Identify which cell holds the provided text, then report its [X, Y] central coordinate. 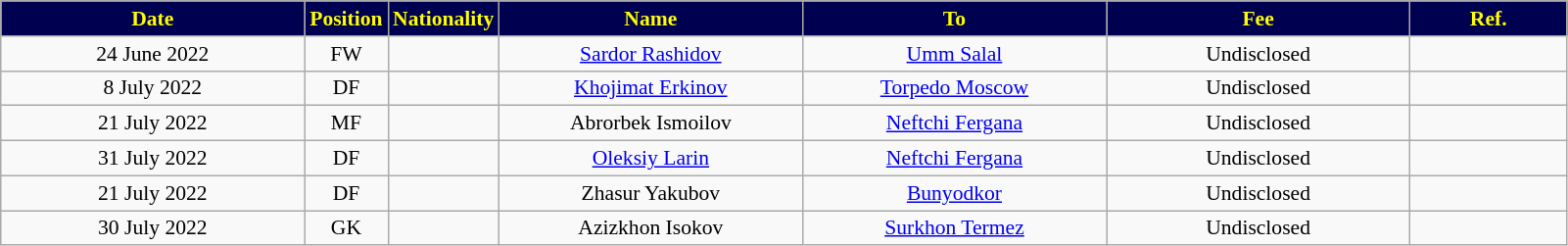
Oleksiy Larin [650, 159]
MF [347, 123]
Position [347, 19]
Khojimat Erkinov [650, 88]
31 July 2022 [153, 159]
30 July 2022 [153, 228]
8 July 2022 [153, 88]
24 June 2022 [153, 54]
Nationality [443, 19]
Zhasur Yakubov [650, 193]
Umm Salal [954, 54]
Abrorbek Ismoilov [650, 123]
Ref. [1489, 19]
GK [347, 228]
Azizkhon Isokov [650, 228]
Name [650, 19]
Sardor Rashidov [650, 54]
Fee [1259, 19]
Bunyodkor [954, 193]
To [954, 19]
FW [347, 54]
Date [153, 19]
Torpedo Moscow [954, 88]
Surkhon Termez [954, 228]
